Find where the given text appears and provide that cell's center as (x, y) coordinate. 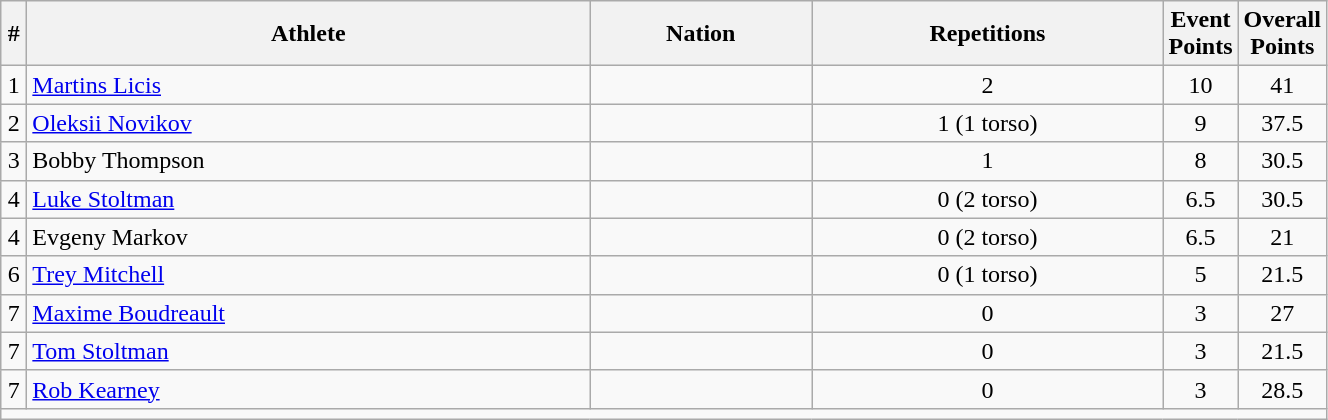
5 (1200, 275)
Bobby Thompson (308, 161)
Evgeny Markov (308, 237)
1 (1 torso) (988, 123)
41 (1282, 85)
9 (1200, 123)
Event Points (1200, 34)
28.5 (1282, 389)
Tom Stoltman (308, 351)
Oleksii Novikov (308, 123)
Overall Points (1282, 34)
Luke Stoltman (308, 199)
8 (1200, 161)
6 (14, 275)
Martins Licis (308, 85)
Maxime Boudreault (308, 313)
37.5 (1282, 123)
21 (1282, 237)
Rob Kearney (308, 389)
Trey Mitchell (308, 275)
Repetitions (988, 34)
Nation (701, 34)
10 (1200, 85)
27 (1282, 313)
# (14, 34)
0 (1 torso) (988, 275)
Athlete (308, 34)
